Scan for the cell matching the given text and deliver its (x, y) coordinate at center. 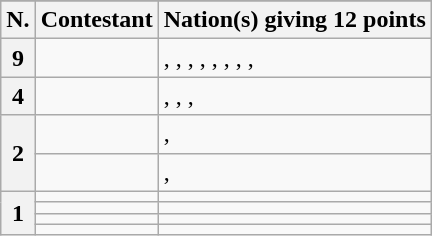
, , , , , , , , (294, 58)
Contestant (96, 20)
9 (18, 58)
, , , (294, 96)
4 (18, 96)
N. (18, 20)
1 (18, 213)
2 (18, 153)
Nation(s) giving 12 points (294, 20)
